Scan for the cell matching the given text and deliver its (x, y) coordinate at center. 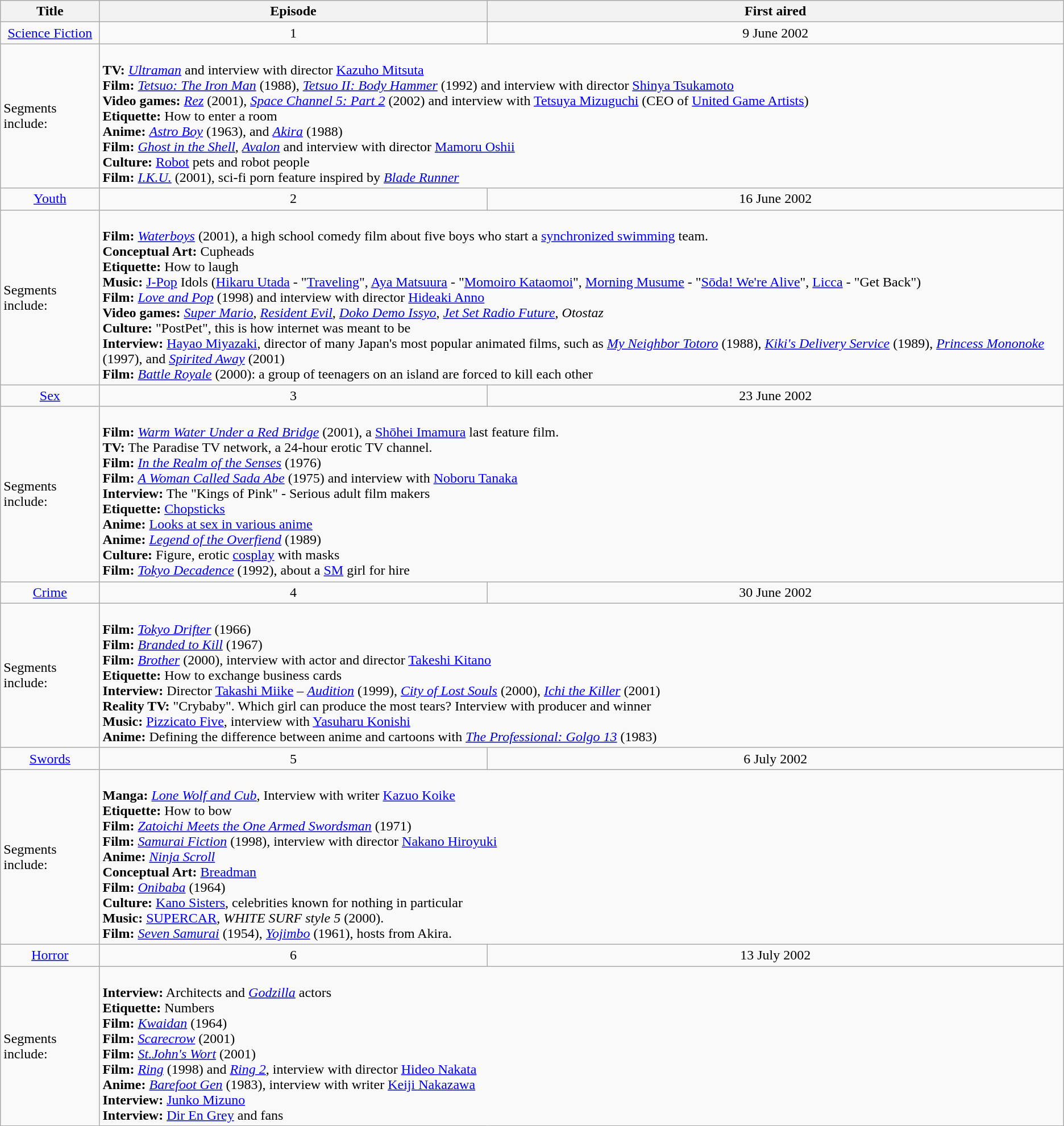
Horror (50, 955)
4 (293, 592)
6 (293, 955)
3 (293, 396)
2 (293, 199)
1 (293, 33)
16 June 2002 (775, 199)
5 (293, 758)
13 July 2002 (775, 955)
30 June 2002 (775, 592)
Episode (293, 11)
6 July 2002 (775, 758)
Crime (50, 592)
Swords (50, 758)
Title (50, 11)
First aired (775, 11)
Youth (50, 199)
23 June 2002 (775, 396)
9 June 2002 (775, 33)
Science Fiction (50, 33)
Sex (50, 396)
